Provide the [x, y] coordinate of the cell's center where the given text is located.  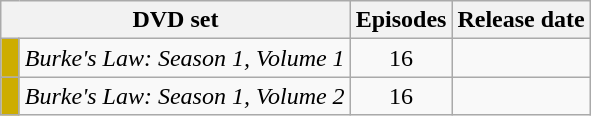
Release date [521, 20]
Burke's Law: Season 1, Volume 2 [184, 96]
Episodes [401, 20]
Burke's Law: Season 1, Volume 1 [184, 58]
DVD set [176, 20]
